Determine the [x, y] coordinate at the center of the cell enclosing the given text.  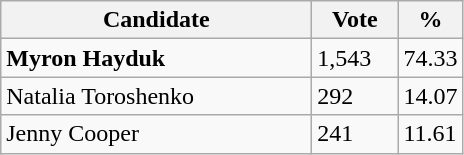
Jenny Cooper [156, 134]
11.61 [430, 134]
14.07 [430, 96]
74.33 [430, 58]
Natalia Toroshenko [156, 96]
% [430, 20]
241 [355, 134]
Myron Hayduk [156, 58]
292 [355, 96]
Vote [355, 20]
Candidate [156, 20]
1,543 [355, 58]
